Detect which cell encompasses the target text, then output its [X, Y] center coordinate. 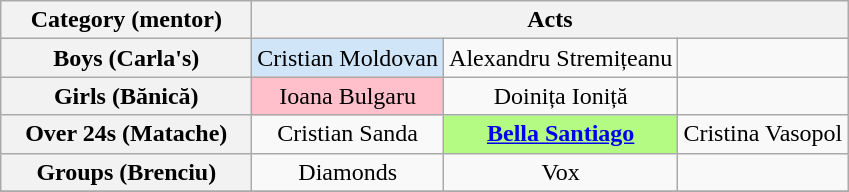
Category (mentor) [126, 20]
Acts [550, 20]
Groups (Brenciu) [126, 172]
Bella Santiago [561, 134]
Diamonds [348, 172]
Over 24s (Matache) [126, 134]
Ioana Bulgaru [348, 96]
Cristian Moldovan [348, 58]
Cristina Vasopol [763, 134]
Doinița Ioniță [561, 96]
Cristian Sanda [348, 134]
Girls (Bănică) [126, 96]
Vox [561, 172]
Alexandru Stremițeanu [561, 58]
Boys (Carla's) [126, 58]
